Return (x, y) of the center of cell containing provided text 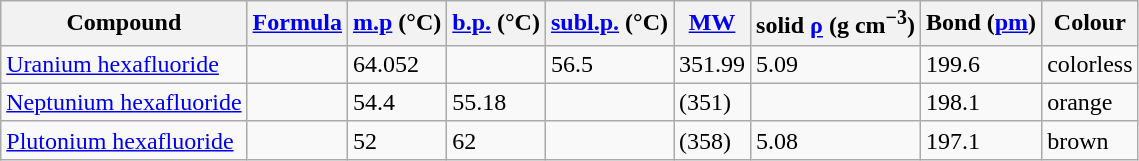
351.99 (712, 64)
Colour (1090, 24)
Bond (pm) (982, 24)
197.1 (982, 140)
Plutonium hexafluoride (124, 140)
Uranium hexafluoride (124, 64)
5.09 (836, 64)
54.4 (396, 102)
subl.p. (°C) (609, 24)
(358) (712, 140)
Compound (124, 24)
199.6 (982, 64)
62 (496, 140)
198.1 (982, 102)
52 (396, 140)
colorless (1090, 64)
(351) (712, 102)
55.18 (496, 102)
solid ρ (g cm−3) (836, 24)
64.052 (396, 64)
Formula (297, 24)
brown (1090, 140)
b.p. (°C) (496, 24)
m.p (°C) (396, 24)
MW (712, 24)
56.5 (609, 64)
Neptunium hexafluoride (124, 102)
5.08 (836, 140)
orange (1090, 102)
